Capture the cell that displays the provided text and extract its (X, Y) central coordinate. 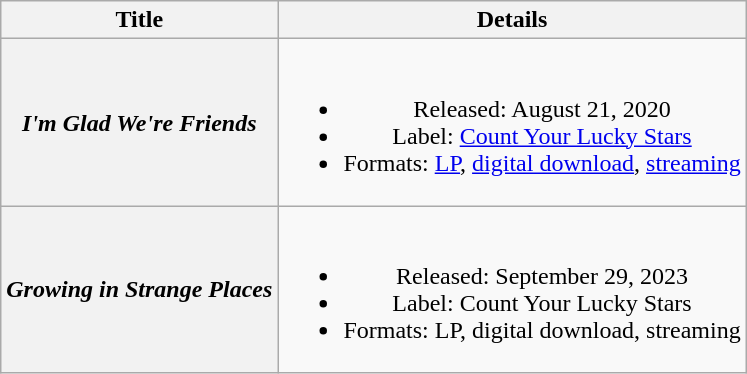
Title (140, 20)
Released: September 29, 2023Label: Count Your Lucky StarsFormats: LP, digital download, streaming (512, 290)
Growing in Strange Places (140, 290)
I'm Glad We're Friends (140, 122)
Details (512, 20)
Released: August 21, 2020Label: Count Your Lucky StarsFormats: LP, digital download, streaming (512, 122)
